Find where the given text appears and provide that cell's center as (X, Y) coordinate. 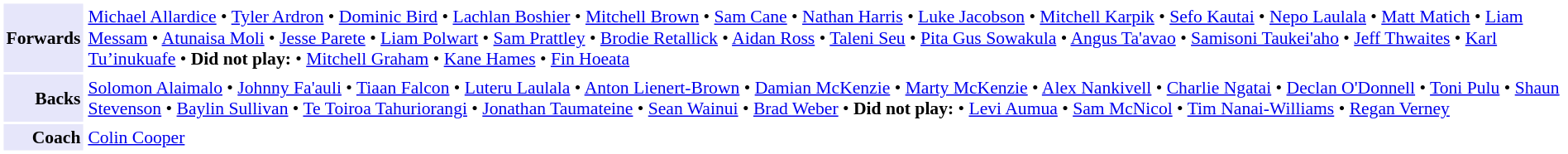
Backs (43, 98)
Colin Cooper (825, 137)
Coach (43, 137)
Forwards (43, 37)
